Search for the cell housing the specified text and yield its (X, Y) center coordinate. 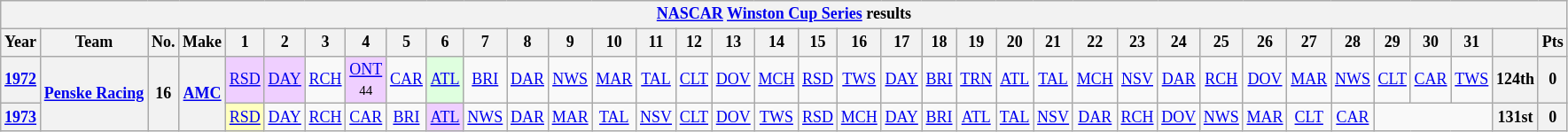
Penske Racing (94, 94)
27 (1309, 43)
25 (1221, 43)
6 (445, 43)
14 (776, 43)
No. (163, 43)
3 (325, 43)
9 (570, 43)
24 (1179, 43)
29 (1392, 43)
20 (1015, 43)
8 (528, 43)
28 (1353, 43)
124th (1516, 80)
2 (285, 43)
7 (486, 43)
Team (94, 43)
11 (656, 43)
26 (1265, 43)
5 (407, 43)
AMC (202, 94)
NASCAR Winston Cup Series results (784, 14)
19 (977, 43)
12 (693, 43)
13 (733, 43)
Year (21, 43)
1973 (21, 117)
31 (1471, 43)
TRN (977, 80)
4 (366, 43)
18 (940, 43)
1 (245, 43)
ONT44 (366, 80)
21 (1053, 43)
15 (818, 43)
22 (1095, 43)
Pts (1553, 43)
1972 (21, 80)
131st (1516, 117)
30 (1431, 43)
23 (1137, 43)
Make (202, 43)
10 (614, 43)
17 (901, 43)
